Extract the [X, Y] coordinate from the center of the cell holding the provided text.  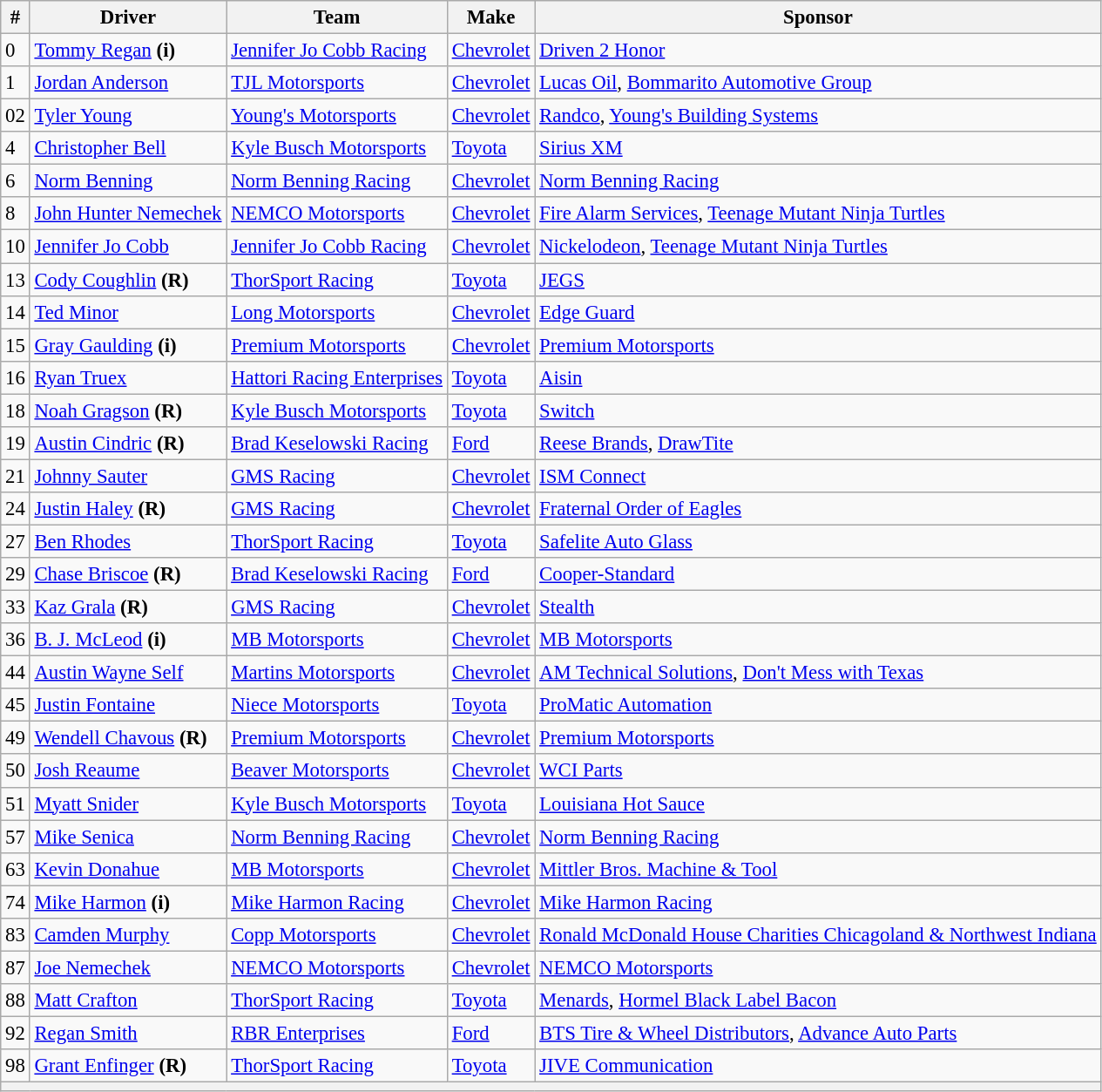
74 [16, 902]
4 [16, 148]
Norm Benning [128, 181]
92 [16, 1033]
33 [16, 607]
JIVE Communication [818, 1066]
10 [16, 247]
Mike Senica [128, 837]
Jordan Anderson [128, 83]
Copp Motorsports [337, 935]
WCI Parts [818, 771]
Chase Briscoe (R) [128, 574]
Driver [128, 17]
Gray Gaulding (i) [128, 345]
Louisiana Hot Sauce [818, 804]
Switch [818, 410]
Justin Haley (R) [128, 509]
Wendell Chavous (R) [128, 738]
Aisin [818, 377]
49 [16, 738]
Driven 2 Honor [818, 51]
Sponsor [818, 17]
21 [16, 476]
Randco, Young's Building Systems [818, 116]
Christopher Bell [128, 148]
24 [16, 509]
44 [16, 673]
02 [16, 116]
87 [16, 967]
AM Technical Solutions, Don't Mess with Texas [818, 673]
Nickelodeon, Teenage Mutant Ninja Turtles [818, 247]
Lucas Oil, Bommarito Automotive Group [818, 83]
Justin Fontaine [128, 705]
Grant Enfinger (R) [128, 1066]
Johnny Sauter [128, 476]
13 [16, 280]
Young's Motorsports [337, 116]
88 [16, 1000]
Noah Gragson (R) [128, 410]
Tommy Regan (i) [128, 51]
Mittler Bros. Machine & Tool [818, 869]
Beaver Motorsports [337, 771]
Safelite Auto Glass [818, 541]
Hattori Racing Enterprises [337, 377]
B. J. McLeod (i) [128, 640]
Camden Murphy [128, 935]
Reese Brands, DrawTite [818, 444]
Ted Minor [128, 312]
Tyler Young [128, 116]
Ryan Truex [128, 377]
TJL Motorsports [337, 83]
Kaz Grala (R) [128, 607]
Kevin Donahue [128, 869]
29 [16, 574]
Fire Alarm Services, Teenage Mutant Ninja Turtles [818, 214]
15 [16, 345]
83 [16, 935]
Joe Nemechek [128, 967]
Martins Motorsports [337, 673]
1 [16, 83]
Stealth [818, 607]
45 [16, 705]
Long Motorsports [337, 312]
Fraternal Order of Eagles [818, 509]
98 [16, 1066]
Sirius XM [818, 148]
Cody Coughlin (R) [128, 280]
Cooper-Standard [818, 574]
BTS Tire & Wheel Distributors, Advance Auto Parts [818, 1033]
JEGS [818, 280]
RBR Enterprises [337, 1033]
Austin Cindric (R) [128, 444]
14 [16, 312]
Niece Motorsports [337, 705]
Ben Rhodes [128, 541]
# [16, 17]
16 [16, 377]
50 [16, 771]
19 [16, 444]
51 [16, 804]
Team [337, 17]
ProMatic Automation [818, 705]
Mike Harmon (i) [128, 902]
27 [16, 541]
Matt Crafton [128, 1000]
Menards, Hormel Black Label Bacon [818, 1000]
8 [16, 214]
John Hunter Nemechek [128, 214]
63 [16, 869]
0 [16, 51]
6 [16, 181]
18 [16, 410]
Myatt Snider [128, 804]
Austin Wayne Self [128, 673]
36 [16, 640]
ISM Connect [818, 476]
Josh Reaume [128, 771]
57 [16, 837]
Edge Guard [818, 312]
Jennifer Jo Cobb [128, 247]
Regan Smith [128, 1033]
Ronald McDonald House Charities Chicagoland & Northwest Indiana [818, 935]
Make [490, 17]
